Search for the cell housing the specified text and yield its (x, y) center coordinate. 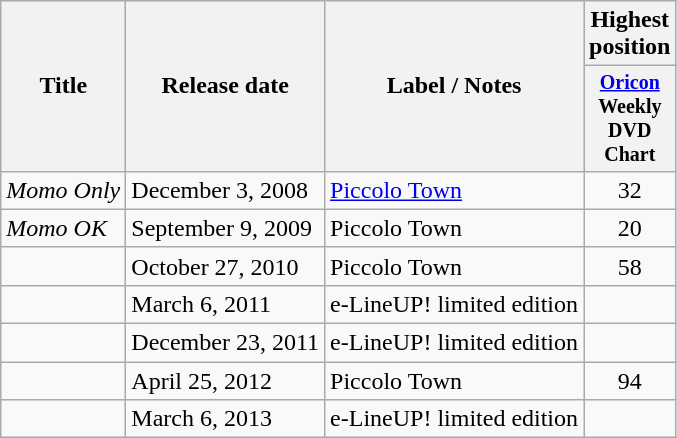
58 (630, 266)
September 9, 2009 (226, 228)
October 27, 2010 (226, 266)
December 3, 2008 (226, 190)
April 25, 2012 (226, 381)
Label / Notes (454, 86)
20 (630, 228)
Highestposition (630, 34)
Momo OK (64, 228)
March 6, 2011 (226, 304)
OriconWeeklyDVDChart (630, 118)
December 23, 2011 (226, 343)
Title (64, 86)
Release date (226, 86)
94 (630, 381)
Momo Only (64, 190)
32 (630, 190)
March 6, 2013 (226, 419)
